Determine the (x, y) coordinate at the center of the cell enclosing the given text.  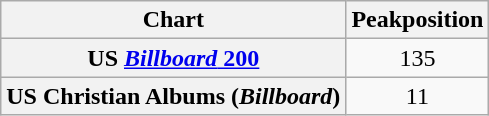
Chart (174, 20)
135 (418, 58)
11 (418, 96)
US Christian Albums (Billboard) (174, 96)
US Billboard 200 (174, 58)
Peakposition (418, 20)
